Pinpoint the cell where the given text exists, returning its [X, Y] midpoint coordinate. 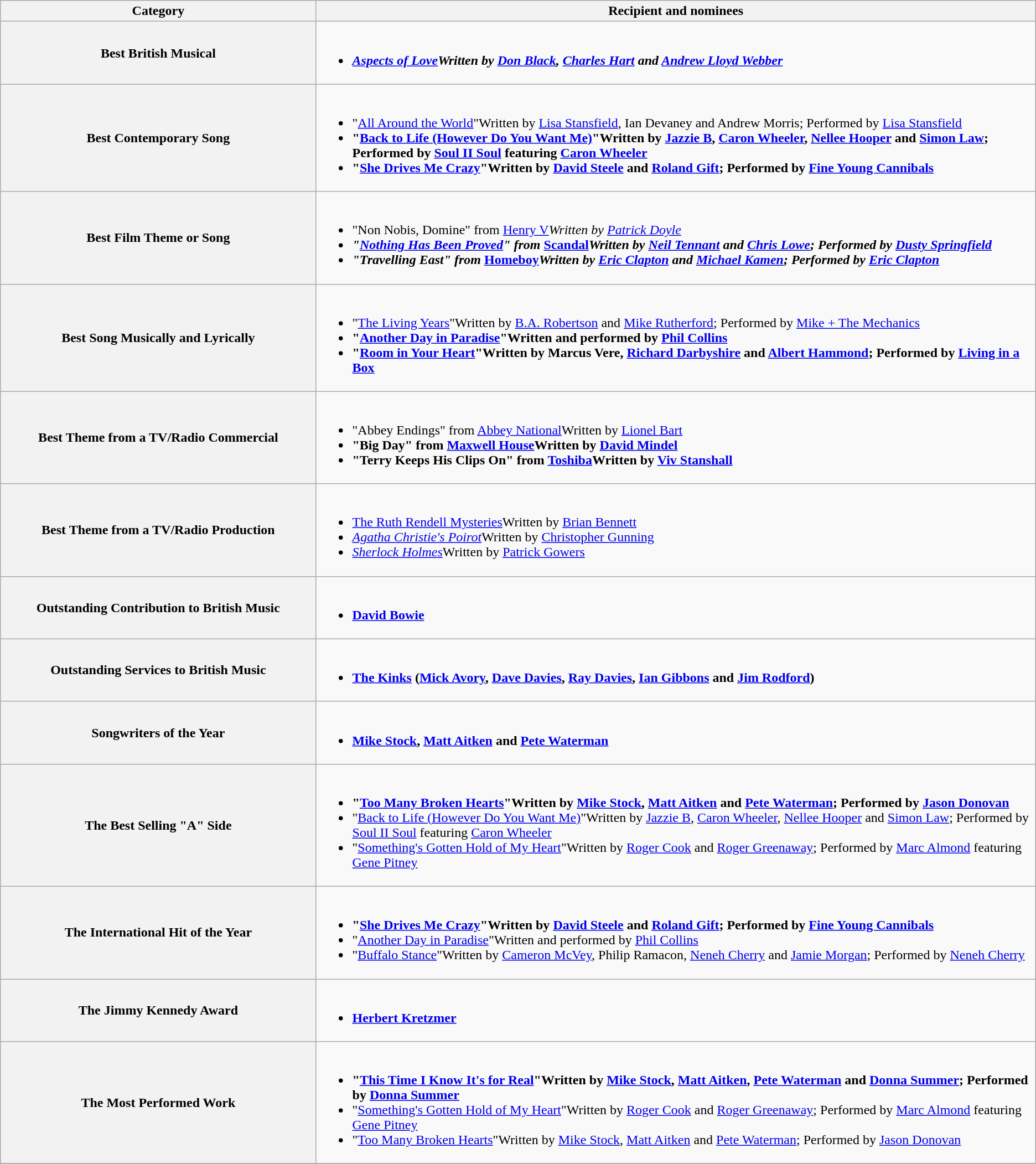
The Best Selling "A" Side [158, 825]
Best Theme from a TV/Radio Commercial [158, 437]
The Kinks (Mick Avory, Dave Davies, Ray Davies, Ian Gibbons and Jim Rodford) [676, 670]
The Jimmy Kennedy Award [158, 1010]
Best Theme from a TV/Radio Production [158, 530]
Outstanding Services to British Music [158, 670]
Best British Musical [158, 53]
Mike Stock, Matt Aitken and Pete Waterman [676, 733]
Best Song Musically and Lyrically [158, 338]
Outstanding Contribution to British Music [158, 608]
Recipient and nominees [676, 11]
Aspects of LoveWritten by Don Black, Charles Hart and Andrew Lloyd Webber [676, 53]
Herbert Kretzmer [676, 1010]
Category [158, 11]
David Bowie [676, 608]
Best Film Theme or Song [158, 238]
The International Hit of the Year [158, 932]
The Ruth Rendell MysteriesWritten by Brian BennettAgatha Christie's PoirotWritten by Christopher GunningSherlock HolmesWritten by Patrick Gowers [676, 530]
Songwriters of the Year [158, 733]
The Most Performed Work [158, 1103]
Best Contemporary Song [158, 138]
